Identify which cell holds the provided text, then report its (X, Y) central coordinate. 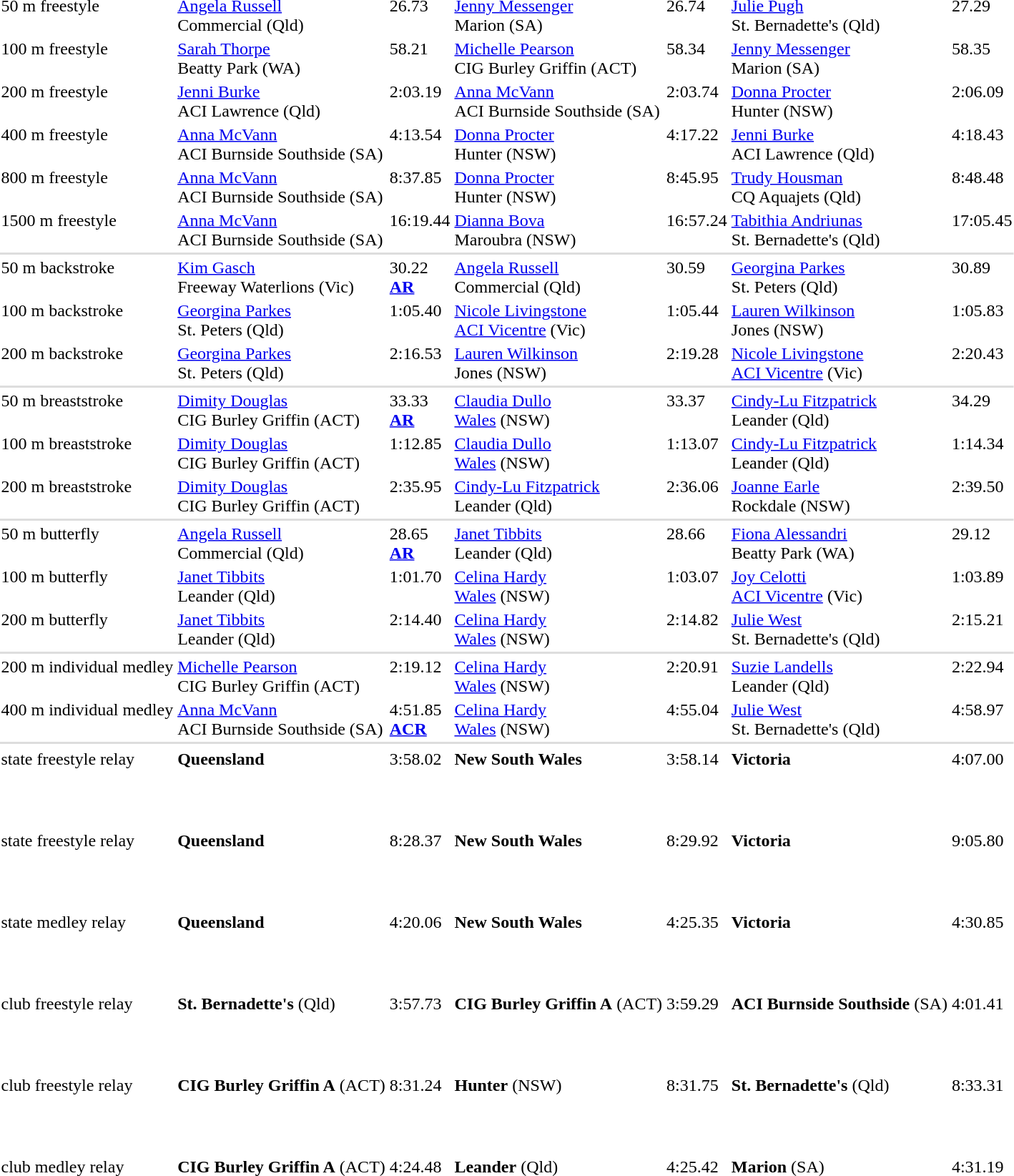
2:39.50 (982, 496)
100 m backstroke (87, 320)
2:03.19 (420, 102)
1:13.07 (697, 454)
17:05.45 (982, 230)
58.21 (420, 59)
1500 m freestyle (87, 230)
58.35 (982, 59)
Joanne EarleRockdale (NSW) (840, 496)
2:14.82 (697, 629)
30.59 (697, 278)
400 m freestyle (87, 144)
100 m breaststroke (87, 454)
1:05.83 (982, 320)
1:01.70 (420, 587)
Dianna BovaMaroubra (NSW) (558, 230)
8:48.48 (982, 187)
8:31.24 (420, 1114)
2:15.21 (982, 629)
4:17.22 (697, 144)
4:58.97 (982, 720)
4:55.04 (697, 720)
2:03.74 (697, 102)
800 m freestyle (87, 187)
16:57.24 (697, 230)
2:14.40 (420, 629)
ACI Burnside Southside (SA) (840, 1033)
400 m individual medley (87, 720)
Trudy HousmanCQ Aquajets (Qld) (840, 187)
30.22AR (420, 278)
4:13.54 (420, 144)
8:45.95 (697, 187)
1:05.40 (420, 320)
4:01.41 (982, 1033)
2:22.94 (982, 677)
Hunter (NSW) (558, 1114)
29.12 (982, 544)
1:03.89 (982, 587)
3:58.14 (697, 788)
4:20.06 (420, 951)
2:35.95 (420, 496)
Fiona AlessandriBeatty Park (WA) (840, 544)
8:31.75 (697, 1114)
200 m breaststroke (87, 496)
4:18.43 (982, 144)
Tabithia AndriunasSt. Bernadette's (Qld) (840, 230)
Jenny MessengerMarion (SA) (840, 59)
2:16.53 (420, 363)
50 m backstroke (87, 278)
Sarah ThorpeBeatty Park (WA) (282, 59)
34.29 (982, 411)
28.66 (697, 544)
3:58.02 (420, 788)
3:59.29 (697, 1033)
28.65AR (420, 544)
4:25.35 (697, 951)
3:57.73 (420, 1033)
58.34 (697, 59)
2:36.06 (697, 496)
1:12.85 (420, 454)
1:03.07 (697, 587)
2:06.09 (982, 102)
30.89 (982, 278)
8:29.92 (697, 870)
50 m breaststroke (87, 411)
Suzie LandellsLeander (Qld) (840, 677)
2:20.91 (697, 677)
200 m backstroke (87, 363)
4:30.85 (982, 951)
16:19.44 (420, 230)
2:19.12 (420, 677)
Joy CelottiACI Vicentre (Vic) (840, 587)
200 m butterfly (87, 629)
33.37 (697, 411)
8:33.31 (982, 1114)
100 m butterfly (87, 587)
4:07.00 (982, 788)
1:14.34 (982, 454)
50 m butterfly (87, 544)
Kim GaschFreeway Waterlions (Vic) (282, 278)
200 m individual medley (87, 677)
2:19.28 (697, 363)
100 m freestyle (87, 59)
200 m freestyle (87, 102)
8:28.37 (420, 870)
2:20.43 (982, 363)
9:05.80 (982, 870)
33.33AR (420, 411)
4:51.85ACR (420, 720)
8:37.85 (420, 187)
state medley relay (87, 951)
1:05.44 (697, 320)
